Output the (x, y) coordinate of the center of the cell containing the given text.  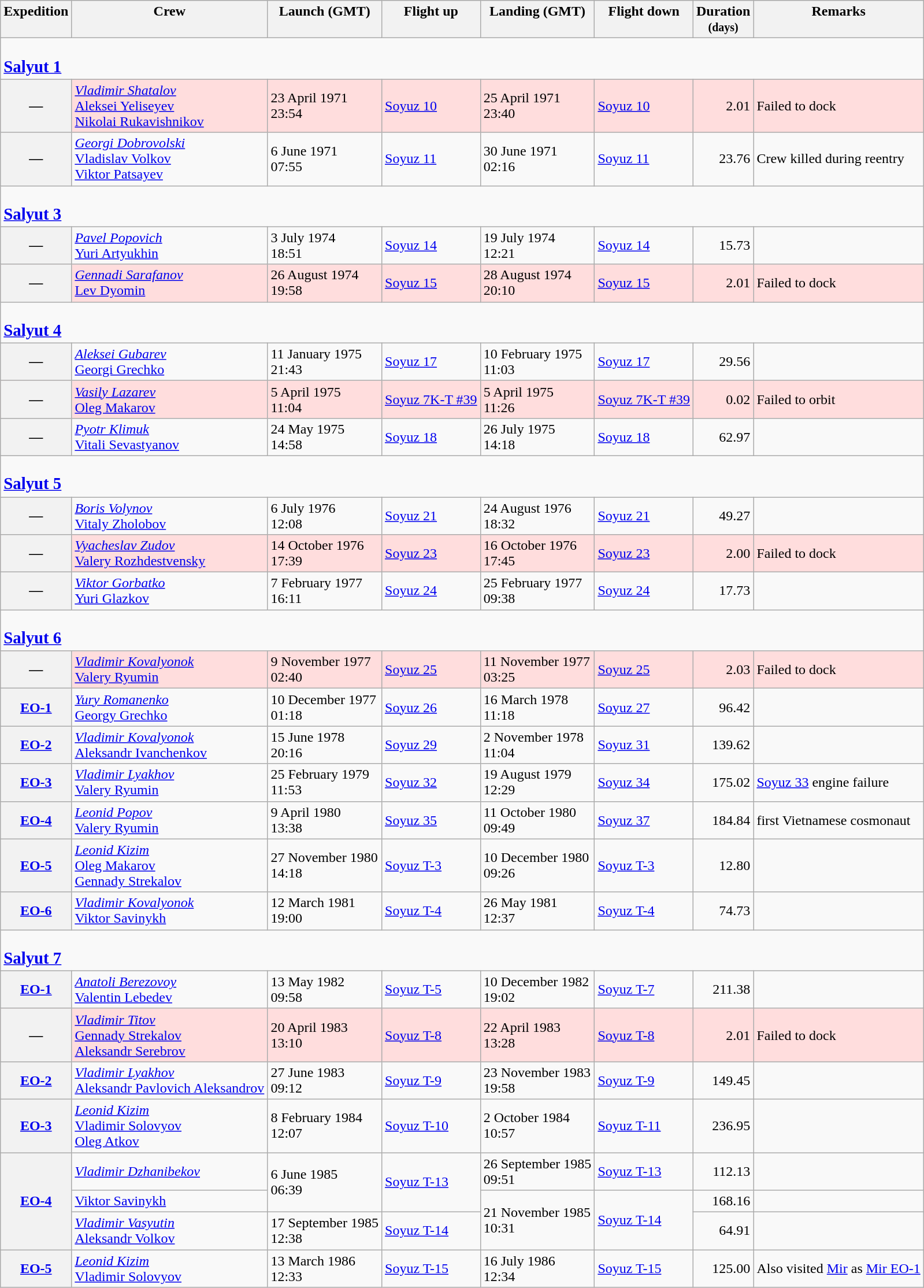
112.13 (723, 1171)
Viktor GorbatkoYuri Glazkov (170, 591)
15.73 (723, 245)
27 June 198309:12 (325, 1080)
175.02 (723, 783)
15 June 197820:16 (325, 745)
Vladimir VasyutinAleksandr Volkov (170, 1231)
10 December 198219:02 (537, 990)
6 June 198506:39 (325, 1183)
9 April 198013:38 (325, 820)
14 October 197617:39 (325, 554)
Leonid PopovValery Ryumin (170, 820)
22 April 198313:28 (537, 1035)
Soyuz T-11 (644, 1126)
Pavel PopovichYuri Artyukhin (170, 245)
11 October 198009:49 (537, 820)
Flight up (431, 20)
Vladimir KovalyonokValery Ryumin (170, 669)
Vladimir TitovGennady StrekalovAleksandr Serebrov (170, 1035)
149.45 (723, 1080)
first Vietnamese cosmonaut (838, 820)
Leonid KizimVladimir SolovyovOleg Atkov (170, 1126)
10 February 197511:03 (537, 362)
Vladimir KovalyonokAleksandr Ivanchenkov (170, 745)
2.03 (723, 669)
30 June 197102:16 (537, 159)
Soyuz 34 (644, 783)
Crew killed during reentry (838, 159)
Vyacheslav ZudovValery Rozhdestvensky (170, 554)
Soyuz T-7 (644, 990)
6 July 197612:08 (325, 516)
Salyut 1 (462, 59)
2.00 (723, 554)
Soyuz T-10 (431, 1126)
24 May 197514:58 (325, 437)
49.27 (723, 516)
17.73 (723, 591)
11 November 197703:25 (537, 669)
Soyuz 32 (431, 783)
Flight down (644, 20)
168.16 (723, 1201)
9 November 197702:40 (325, 669)
26 September 198509:51 (537, 1171)
19 July 197412:21 (537, 245)
Salyut 7 (462, 950)
125.00 (723, 1268)
Boris VolynovVitaly Zholobov (170, 516)
24 August 197618:32 (537, 516)
13 May 198209:58 (325, 990)
Soyuz 35 (431, 820)
Soyuz 31 (644, 745)
5 April 197511:26 (537, 399)
Leonid KizimOleg MakarovGennady Strekalov (170, 865)
10 December 198009:26 (537, 865)
25 February 197911:53 (325, 783)
Soyuz 33 engine failure (838, 783)
16 March 197811:18 (537, 708)
6 June 197107:55 (325, 159)
Vladimir LyakhovValery Ryumin (170, 783)
29.56 (723, 362)
Anatoli BerezovoyValentin Lebedev (170, 990)
EO-6 (36, 911)
62.97 (723, 437)
Crew (170, 20)
25 February 197709:38 (537, 591)
Yury RomanenkoGeorgy Grechko (170, 708)
7 February 197716:11 (325, 591)
0.02 (723, 399)
Pyotr KlimukVitali Sevastyanov (170, 437)
23 November 198319:58 (537, 1080)
13 March 198612:33 (325, 1268)
5 April 197511:04 (325, 399)
Failed to orbit (838, 399)
Also visited Mir as Mir EO-1 (838, 1268)
Gennadi SarafanovLev Dyomin (170, 283)
11 January 197521:43 (325, 362)
Georgi DobrovolskiVladislav VolkovViktor Patsayev (170, 159)
Vladimir LyakhovAleksandr Pavlovich Aleksandrov (170, 1080)
16 July 198612:34 (537, 1268)
Remarks (838, 20)
8 February 198412:07 (325, 1126)
26 August 197419:58 (325, 283)
12 March 198119:00 (325, 911)
Viktor Savinykh (170, 1201)
Soyuz 27 (644, 708)
2 October 198410:57 (537, 1126)
236.95 (723, 1126)
23.76 (723, 159)
28 August 197420:10 (537, 283)
10 December 197701:18 (325, 708)
25 April 197123:40 (537, 106)
Soyuz 29 (431, 745)
Expedition (36, 20)
Vladimir KovalyonokViktor Savinykh (170, 911)
Landing (GMT) (537, 20)
3 July 197418:51 (325, 245)
27 November 198014:18 (325, 865)
Soyuz 37 (644, 820)
19 August 197912:29 (537, 783)
21 November 198510:31 (537, 1220)
Salyut 5 (462, 476)
12.80 (723, 865)
2 November 197811:04 (537, 745)
Vasily LazarevOleg Makarov (170, 399)
17 September 198512:38 (325, 1231)
Salyut 4 (462, 323)
64.91 (723, 1231)
Salyut 6 (462, 630)
Vladimir ShatalovAleksei YeliseyevNikolai Rukavishnikov (170, 106)
Aleksei GubarevGeorgi Grechko (170, 362)
Soyuz 26 (431, 708)
23 April 197123:54 (325, 106)
26 May 198112:37 (537, 911)
96.42 (723, 708)
Salyut 3 (462, 206)
Vladimir Dzhanibekov (170, 1171)
16 October 197617:45 (537, 554)
Leonid KizimVladimir Solovyov (170, 1268)
20 April 198313:10 (325, 1035)
74.73 (723, 911)
Duration(days) (723, 20)
Soyuz T-5 (431, 990)
184.84 (723, 820)
Launch (GMT) (325, 20)
211.38 (723, 990)
139.62 (723, 745)
26 July 197514:18 (537, 437)
